For the text-containing cell, return its midpoint in [X, Y] coordinate format. 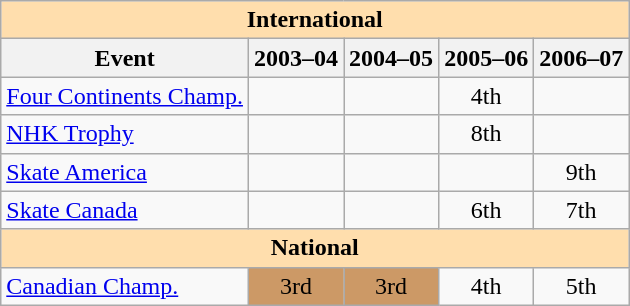
International [315, 20]
7th [582, 210]
Four Continents Champ. [125, 96]
National [315, 248]
9th [582, 172]
Event [125, 58]
2003–04 [296, 58]
6th [486, 210]
Skate America [125, 172]
2005–06 [486, 58]
2004–05 [392, 58]
Canadian Champ. [125, 286]
NHK Trophy [125, 134]
Skate Canada [125, 210]
2006–07 [582, 58]
8th [486, 134]
5th [582, 286]
